Locate the cell with the specified text and output its (x, y) center coordinate. 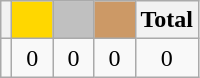
Total (167, 20)
